Provide the [x, y] coordinate of the cell's center where the given text is located.  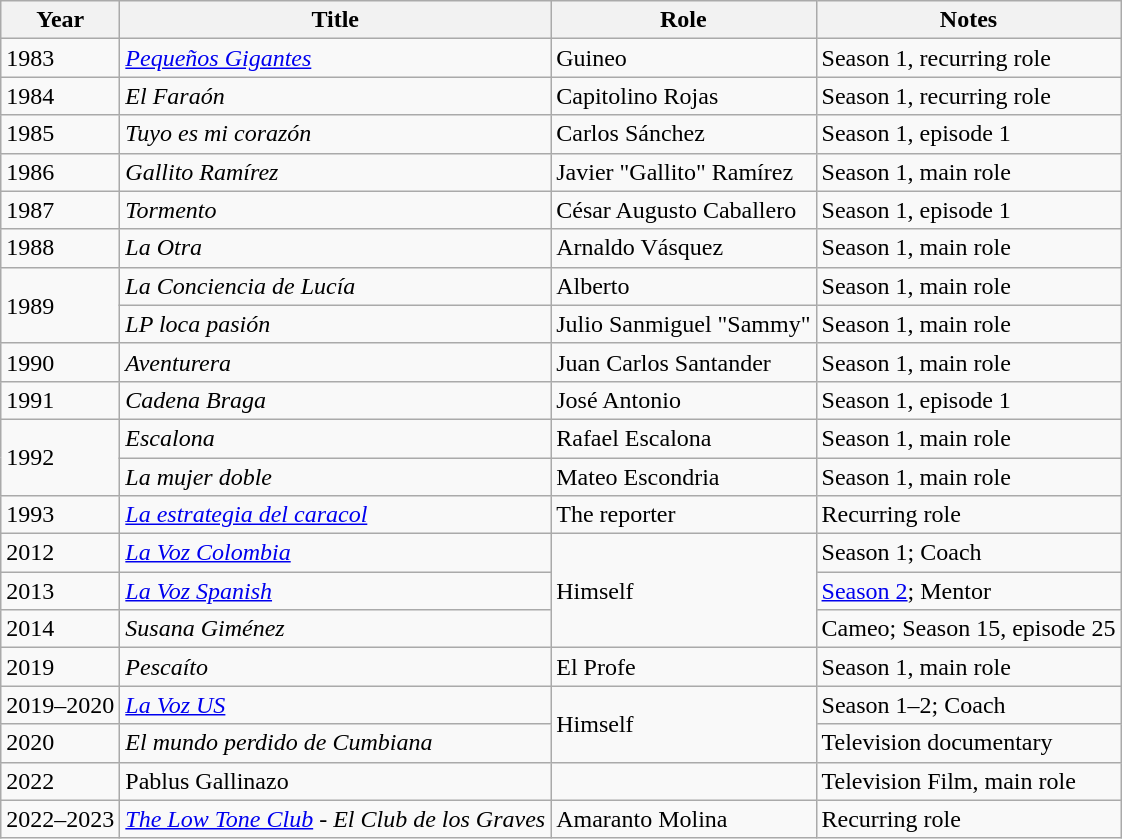
1983 [60, 58]
Year [60, 20]
La estrategia del caracol [336, 515]
El Faraón [336, 96]
Season 1; Coach [968, 553]
Rafael Escalona [684, 438]
Title [336, 20]
Alberto [684, 286]
La Voz US [336, 705]
2012 [60, 553]
Role [684, 20]
Season 2; Mentor [968, 591]
Gallito Ramírez [336, 172]
1985 [60, 134]
1988 [60, 248]
2013 [60, 591]
LP loca pasión [336, 324]
1986 [60, 172]
Javier "Gallito" Ramírez [684, 172]
The reporter [684, 515]
La Conciencia de Lucía [336, 286]
1987 [60, 210]
2019–2020 [60, 705]
José Antonio [684, 400]
Aventurera [336, 362]
2020 [60, 743]
César Augusto Caballero [684, 210]
Amaranto Molina [684, 819]
La Otra [336, 248]
Season 1–2; Coach [968, 705]
1990 [60, 362]
Notes [968, 20]
Pescaíto [336, 667]
Cameo; Season 15, episode 25 [968, 629]
La Voz Colombia [336, 553]
La Voz Spanish [336, 591]
Pablus Gallinazo [336, 781]
1992 [60, 457]
Capitolino Rojas [684, 96]
Julio Sanmiguel "Sammy" [684, 324]
Tuyo es mi corazón [336, 134]
2022 [60, 781]
Mateo Escondria [684, 477]
1993 [60, 515]
Cadena Braga [336, 400]
Tormento [336, 210]
Escalona [336, 438]
El Profe [684, 667]
Carlos Sánchez [684, 134]
1991 [60, 400]
Juan Carlos Santander [684, 362]
1984 [60, 96]
Guineo [684, 58]
Pequeños Gigantes [336, 58]
2019 [60, 667]
Television Film, main role [968, 781]
2022–2023 [60, 819]
The Low Tone Club - El Club de los Graves [336, 819]
Susana Giménez [336, 629]
La mujer doble [336, 477]
1989 [60, 305]
2014 [60, 629]
Television documentary [968, 743]
Arnaldo Vásquez [684, 248]
El mundo perdido de Cumbiana [336, 743]
